Capture the cell that displays the provided text and extract its [x, y] central coordinate. 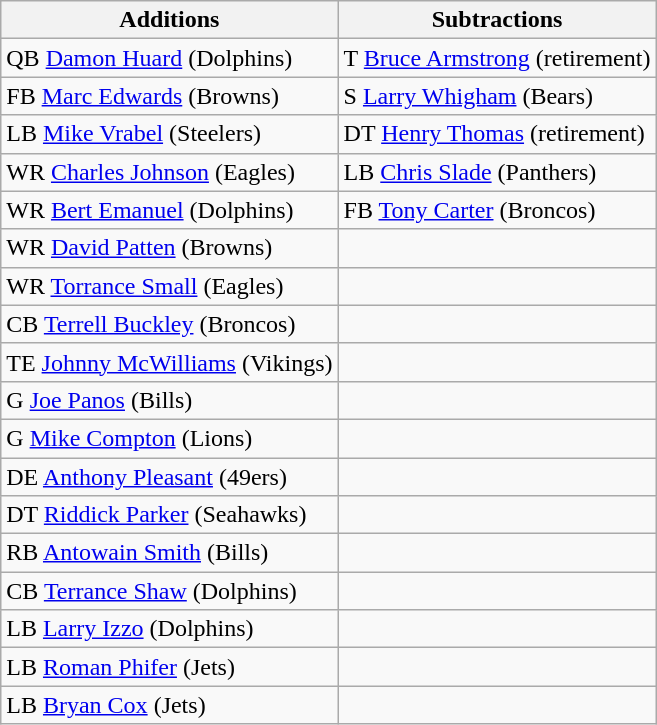
LB Larry Izzo (Dolphins) [170, 629]
QB Damon Huard (Dolphins) [170, 58]
WR Bert Emanuel (Dolphins) [170, 210]
DE Anthony Pleasant (49ers) [170, 477]
DT Riddick Parker (Seahawks) [170, 515]
DT Henry Thomas (retirement) [497, 134]
G Joe Panos (Bills) [170, 400]
LB Roman Phifer (Jets) [170, 667]
LB Chris Slade (Panthers) [497, 172]
FB Tony Carter (Broncos) [497, 210]
CB Terrance Shaw (Dolphins) [170, 591]
G Mike Compton (Lions) [170, 438]
T Bruce Armstrong (retirement) [497, 58]
LB Bryan Cox (Jets) [170, 705]
WR David Patten (Browns) [170, 248]
CB Terrell Buckley (Broncos) [170, 324]
WR Torrance Small (Eagles) [170, 286]
WR Charles Johnson (Eagles) [170, 172]
LB Mike Vrabel (Steelers) [170, 134]
TE Johnny McWilliams (Vikings) [170, 362]
FB Marc Edwards (Browns) [170, 96]
RB Antowain Smith (Bills) [170, 553]
Subtractions [497, 20]
Additions [170, 20]
S Larry Whigham (Bears) [497, 96]
